Identify which cell holds the provided text, then report its (X, Y) central coordinate. 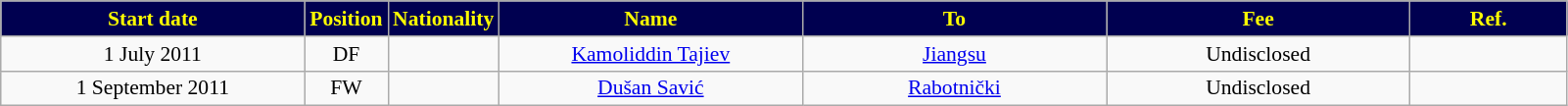
Name (650, 19)
Nationality (443, 19)
Fee (1259, 19)
Dušan Savić (650, 88)
1 July 2011 (153, 54)
Rabotnički (954, 88)
To (954, 19)
FW (347, 88)
Kamoliddin Tajiev (650, 54)
Jiangsu (954, 54)
DF (347, 54)
Position (347, 19)
1 September 2011 (153, 88)
Ref. (1489, 19)
Start date (153, 19)
